Return (x, y) of the center of cell containing provided text 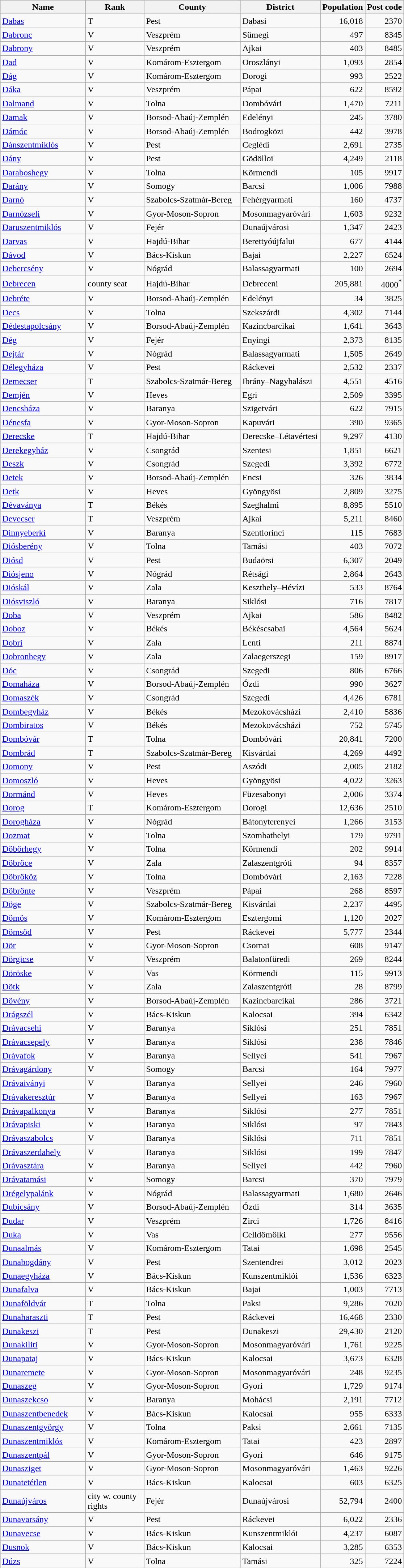
Ibrány–Nagyhalászi (280, 381)
Dad (43, 62)
6333 (384, 1414)
Dorogháza (43, 822)
2,691 (342, 145)
Döröske (43, 973)
1,266 (342, 822)
211 (342, 643)
Dávod (43, 255)
5836 (384, 711)
8135 (384, 340)
Délegyháza (43, 367)
2330 (384, 1317)
Debreceni (280, 284)
Domaháza (43, 684)
2649 (384, 354)
Dömös (43, 918)
Szentesi (280, 450)
Dombegyház (43, 711)
8874 (384, 643)
1,698 (342, 1248)
7224 (384, 1561)
2694 (384, 269)
Keszthely–Hévízi (280, 588)
9147 (384, 945)
586 (342, 615)
9914 (384, 849)
6087 (384, 1533)
Egri (280, 395)
Ceglédi (280, 145)
7211 (384, 103)
Mohácsi (280, 1400)
8597 (384, 890)
1,505 (342, 354)
6342 (384, 1014)
Dióskál (43, 588)
5,211 (342, 519)
497 (342, 35)
2522 (384, 76)
Berettyóújfalui (280, 241)
8764 (384, 588)
Derekegyház (43, 450)
7915 (384, 409)
2337 (384, 367)
2,006 (342, 794)
8460 (384, 519)
Bátonyterenyei (280, 822)
Dencsháza (43, 409)
Drávacsehi (43, 1028)
3263 (384, 780)
Aszódi (280, 767)
Zalaegerszegi (280, 656)
6,307 (342, 560)
1,003 (342, 1290)
4,302 (342, 312)
Zirci (280, 1221)
Békéscsabai (280, 629)
677 (342, 241)
541 (342, 1056)
Dunaszentgyörgy (43, 1427)
Sümegi (280, 35)
Döbrönte (43, 890)
Döbröce (43, 863)
7683 (384, 533)
251 (342, 1028)
9,286 (342, 1303)
2344 (384, 932)
Szombathelyi (280, 835)
3,012 (342, 1262)
Budaörsi (280, 560)
8416 (384, 1221)
394 (342, 1014)
Detk (43, 491)
202 (342, 849)
7847 (384, 1152)
Drávafok (43, 1056)
8357 (384, 863)
2,661 (342, 1427)
370 (342, 1180)
1,761 (342, 1345)
7977 (384, 1069)
2,809 (342, 491)
390 (342, 422)
6328 (384, 1358)
Bodrogközi (280, 131)
7020 (384, 1303)
Dombóvár (43, 739)
Domaszék (43, 698)
Gödölloi (280, 158)
Dobronhegy (43, 656)
Dunaszeg (43, 1386)
Dalmand (43, 103)
20,841 (342, 739)
286 (342, 1001)
Drávaiványi (43, 1083)
9917 (384, 172)
9225 (384, 1345)
Dubicsány (43, 1207)
Dömsöd (43, 932)
3,285 (342, 1547)
2,410 (342, 711)
97 (342, 1124)
3825 (384, 299)
1,120 (342, 918)
Rank (115, 7)
245 (342, 117)
Dóc (43, 670)
2400 (384, 1501)
160 (342, 200)
2027 (384, 918)
county seat (115, 284)
4130 (384, 436)
Dág (43, 76)
Szentendrei (280, 1262)
Debrecen (43, 284)
6766 (384, 670)
2735 (384, 145)
16,468 (342, 1317)
3834 (384, 477)
7843 (384, 1124)
Dör (43, 945)
6353 (384, 1547)
2,005 (342, 767)
8485 (384, 48)
Döge (43, 904)
Fehérgyarmati (280, 200)
3,392 (342, 464)
Dunaszekcso (43, 1400)
Dunapataj (43, 1358)
199 (342, 1152)
314 (342, 1207)
716 (342, 601)
Balatonfüredi (280, 959)
423 (342, 1441)
Drávatamási (43, 1180)
7144 (384, 312)
5624 (384, 629)
7200 (384, 739)
Name (43, 7)
Dombrád (43, 753)
990 (342, 684)
6524 (384, 255)
Dötk (43, 987)
Dövény (43, 1001)
8244 (384, 959)
4000* (384, 284)
Darnózseli (43, 214)
2,191 (342, 1400)
Oroszlányi (280, 62)
Dunaszentpál (43, 1455)
269 (342, 959)
1,536 (342, 1276)
Szekszárdi (280, 312)
Drávagárdony (43, 1069)
4144 (384, 241)
Derecske–Létavértesi (280, 436)
268 (342, 890)
9365 (384, 422)
Szentlorinci (280, 533)
3721 (384, 1001)
4492 (384, 753)
29,430 (342, 1331)
4,564 (342, 629)
8592 (384, 90)
12,636 (342, 808)
Dunaegyháza (43, 1276)
3395 (384, 395)
1,641 (342, 326)
Dunaújváros (43, 1501)
3153 (384, 822)
9226 (384, 1469)
646 (342, 1455)
6772 (384, 464)
Dég (43, 340)
Dunaharaszti (43, 1317)
Dunaremete (43, 1372)
2,227 (342, 255)
Daraboshegy (43, 172)
248 (342, 1372)
Drávasztára (43, 1166)
4,249 (342, 158)
205,881 (342, 284)
9174 (384, 1386)
Dorog (43, 808)
3275 (384, 491)
8917 (384, 656)
Darány (43, 186)
Dusnok (43, 1547)
Dénesfa (43, 422)
Post code (384, 7)
2118 (384, 158)
8,895 (342, 505)
Dunaszentbenedek (43, 1414)
711 (342, 1138)
Debercsény (43, 269)
Duka (43, 1235)
2,373 (342, 340)
Kapuvári (280, 422)
Drávacsepely (43, 1042)
Derecske (43, 436)
806 (342, 670)
9556 (384, 1235)
325 (342, 1561)
4,237 (342, 1533)
Detek (43, 477)
Dunabogdány (43, 1262)
Doba (43, 615)
34 (342, 299)
Drávapalkonya (43, 1111)
6323 (384, 1276)
Drávakeresztúr (43, 1097)
1,093 (342, 62)
2854 (384, 62)
2,163 (342, 877)
Dáka (43, 90)
7135 (384, 1427)
2,509 (342, 395)
1,470 (342, 103)
Enyingi (280, 340)
Szigetvári (280, 409)
1,726 (342, 1221)
238 (342, 1042)
Domony (43, 767)
179 (342, 835)
9232 (384, 214)
163 (342, 1097)
608 (342, 945)
9913 (384, 973)
1,729 (342, 1386)
Dunaalmás (43, 1248)
Dámóc (43, 131)
Dabas (43, 21)
9175 (384, 1455)
159 (342, 656)
4,551 (342, 381)
Decs (43, 312)
Drávaszerdahely (43, 1152)
2370 (384, 21)
Demjén (43, 395)
2897 (384, 1441)
7072 (384, 546)
7846 (384, 1042)
Drávapiski (43, 1124)
Diósjeno (43, 574)
1,463 (342, 1469)
Dormánd (43, 794)
7713 (384, 1290)
5510 (384, 505)
Dévaványa (43, 505)
7979 (384, 1180)
100 (342, 269)
Domoszló (43, 780)
Dunaszentmiklós (43, 1441)
6325 (384, 1482)
Population (342, 7)
Lenti (280, 643)
2510 (384, 808)
Dabronc (43, 35)
2,864 (342, 574)
Dabrony (43, 48)
8345 (384, 35)
Encsi (280, 477)
Debréte (43, 299)
5,777 (342, 932)
Drágszél (43, 1014)
9,297 (342, 436)
Damak (43, 117)
Dúzs (43, 1561)
3643 (384, 326)
4495 (384, 904)
2336 (384, 1520)
city w. county rights (115, 1501)
533 (342, 588)
County (192, 7)
4516 (384, 381)
Dejtár (43, 354)
Döbörhegy (43, 849)
4,269 (342, 753)
5745 (384, 725)
Dombiratos (43, 725)
4,022 (342, 780)
Dány (43, 158)
2182 (384, 767)
3374 (384, 794)
Dunafalva (43, 1290)
4737 (384, 200)
1,851 (342, 450)
3780 (384, 117)
246 (342, 1083)
28 (342, 987)
8799 (384, 987)
Darvas (43, 241)
2643 (384, 574)
Rétsági (280, 574)
Esztergomi (280, 918)
1,603 (342, 214)
3635 (384, 1207)
Diósd (43, 560)
9791 (384, 835)
1,347 (342, 227)
Celldömölki (280, 1235)
4,426 (342, 698)
326 (342, 477)
Dunasziget (43, 1469)
3627 (384, 684)
752 (342, 725)
6781 (384, 698)
Dunatetétlen (43, 1482)
Dörgicse (43, 959)
955 (342, 1414)
164 (342, 1069)
2120 (384, 1331)
2023 (384, 1262)
2545 (384, 1248)
2,532 (342, 367)
Dunavecse (43, 1533)
Dunaföldvár (43, 1303)
Dudar (43, 1221)
District (280, 7)
7988 (384, 186)
Füzesabonyi (280, 794)
Dobri (43, 643)
Drégelypalánk (43, 1193)
6621 (384, 450)
94 (342, 863)
Dunakiliti (43, 1345)
9235 (384, 1372)
Csornai (280, 945)
Doboz (43, 629)
Szeghalmi (280, 505)
7712 (384, 1400)
2646 (384, 1193)
Döbrököz (43, 877)
Diósviszló (43, 601)
Demecser (43, 381)
3978 (384, 131)
16,018 (342, 21)
Devecser (43, 519)
Diósberény (43, 546)
105 (342, 172)
993 (342, 76)
7817 (384, 601)
7228 (384, 877)
603 (342, 1482)
Dinnyeberki (43, 533)
Dédestapolcsány (43, 326)
52,794 (342, 1501)
Dabasi (280, 21)
Deszk (43, 464)
Darnó (43, 200)
Dozmat (43, 835)
1,680 (342, 1193)
2049 (384, 560)
Drávaszabolcs (43, 1138)
1,006 (342, 186)
3,673 (342, 1358)
2423 (384, 227)
Dánszentmiklós (43, 145)
8482 (384, 615)
6,022 (342, 1520)
Daruszentmiklós (43, 227)
2,237 (342, 904)
Dunavarsány (43, 1520)
